Locate the cell with the specified text and output its (X, Y) center coordinate. 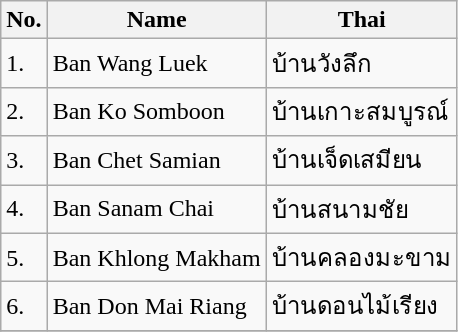
บ้านดอนไม้เรียง (362, 306)
4. (24, 208)
5. (24, 258)
6. (24, 306)
Name (156, 20)
บ้านคลองมะขาม (362, 258)
Ban Chet Samian (156, 160)
Ban Don Mai Riang (156, 306)
3. (24, 160)
บ้านเกาะสมบูรณ์ (362, 112)
บ้านสนามชัย (362, 208)
2. (24, 112)
Ban Wang Luek (156, 64)
No. (24, 20)
1. (24, 64)
บ้านวังลึก (362, 64)
Thai (362, 20)
Ban Sanam Chai (156, 208)
Ban Ko Somboon (156, 112)
บ้านเจ็ดเสมียน (362, 160)
Ban Khlong Makham (156, 258)
